Scan for the cell matching the given text and deliver its (x, y) coordinate at center. 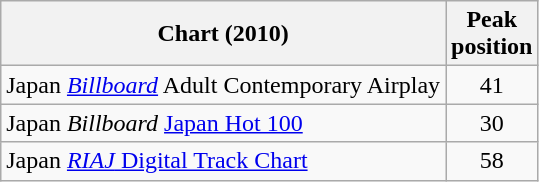
41 (492, 85)
58 (492, 161)
30 (492, 123)
Chart (2010) (224, 34)
Japan Billboard Japan Hot 100 (224, 123)
Japan RIAJ Digital Track Chart (224, 161)
Japan Billboard Adult Contemporary Airplay (224, 85)
Peakposition (492, 34)
